Determine the [x, y] coordinate at the center of the cell enclosing the given text.  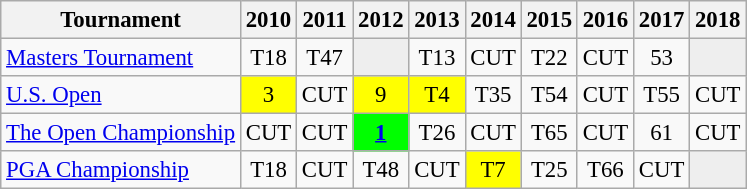
T35 [493, 95]
9 [381, 95]
2014 [493, 20]
2010 [268, 20]
T48 [381, 170]
2016 [605, 20]
T22 [549, 58]
2011 [325, 20]
T7 [493, 170]
T4 [437, 95]
PGA Championship [121, 170]
Tournament [121, 20]
U.S. Open [121, 95]
T54 [549, 95]
T66 [605, 170]
T13 [437, 58]
T65 [549, 133]
2013 [437, 20]
2012 [381, 20]
2018 [718, 20]
53 [661, 58]
3 [268, 95]
T55 [661, 95]
T26 [437, 133]
1 [381, 133]
T25 [549, 170]
2015 [549, 20]
61 [661, 133]
2017 [661, 20]
T47 [325, 58]
The Open Championship [121, 133]
Masters Tournament [121, 58]
